Return [X, Y] of the center of cell containing provided text 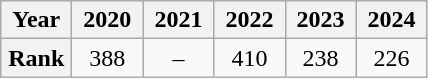
Rank [36, 58]
2022 [250, 20]
410 [250, 58]
2020 [108, 20]
– [178, 58]
388 [108, 58]
Year [36, 20]
238 [320, 58]
2023 [320, 20]
2024 [392, 20]
2021 [178, 20]
226 [392, 58]
